Find where the given text appears and provide that cell's center as (x, y) coordinate. 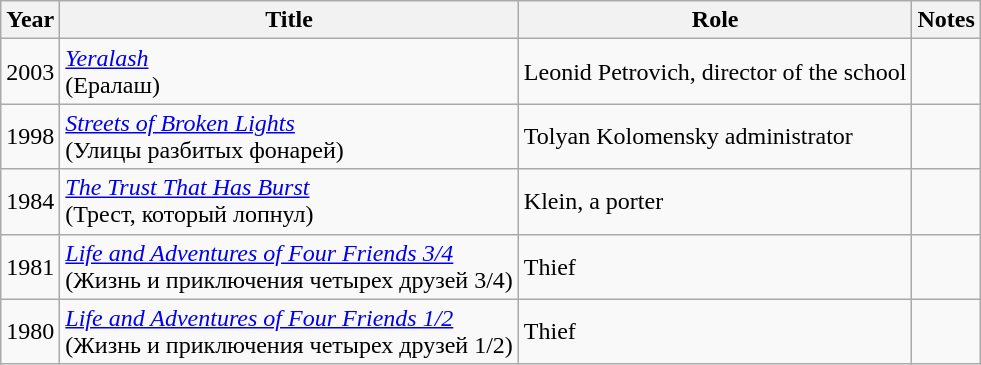
Year (30, 20)
Life and Adventures of Four Friends 3/4(Жизнь и приключения четырех друзей 3/4) (290, 266)
Notes (946, 20)
Streets of Broken Lights(Улицы разбитых фонарей) (290, 136)
Tolyan Kolomensky administrator (715, 136)
1998 (30, 136)
Title (290, 20)
The Trust That Has Burst(Трест, который лопнул) (290, 202)
Life and Adventures of Four Friends 1/2(Жизнь и приключения четырех друзей 1/2) (290, 332)
Klein, a porter (715, 202)
Yeralash(Ералаш) (290, 72)
Role (715, 20)
1980 (30, 332)
Leonid Petrovich, director of the school (715, 72)
2003 (30, 72)
1984 (30, 202)
1981 (30, 266)
